For the text-containing cell, return its midpoint in (x, y) coordinate format. 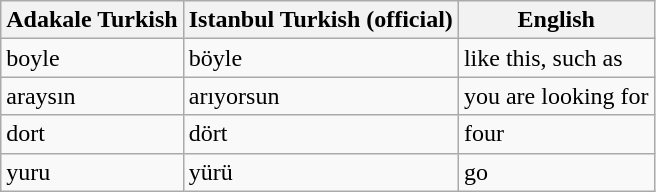
böyle (320, 58)
araysın (92, 96)
four (556, 134)
arıyorsun (320, 96)
go (556, 172)
boyle (92, 58)
yürü (320, 172)
like this, such as (556, 58)
yuru (92, 172)
dört (320, 134)
dort (92, 134)
English (556, 20)
Istanbul Turkish (official) (320, 20)
you are looking for (556, 96)
Adakale Turkish (92, 20)
